Locate the cell with the specified text and output its [x, y] center coordinate. 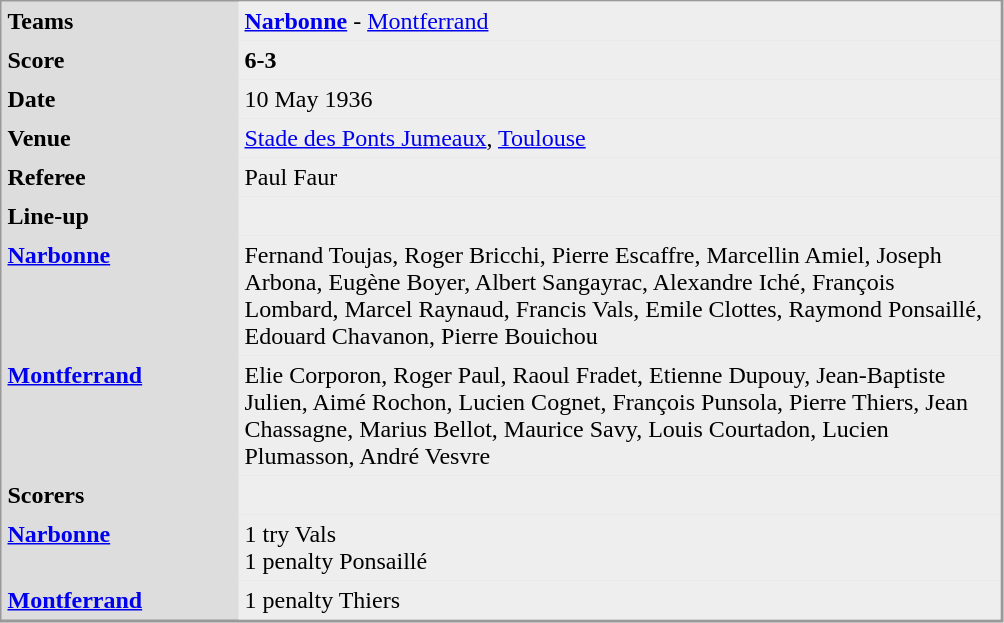
Stade des Ponts Jumeaux, Toulouse [619, 138]
Narbonne - Montferrand [619, 22]
1 try Vals1 penalty Ponsaillé [619, 547]
Paul Faur [619, 178]
Score [120, 60]
Line-up [120, 216]
Teams [120, 22]
10 May 1936 [619, 100]
1 penalty Thiers [619, 600]
Venue [120, 138]
Referee [120, 178]
Date [120, 100]
Scorers [120, 496]
6-3 [619, 60]
